Detect which cell encompasses the target text, then output its (X, Y) center coordinate. 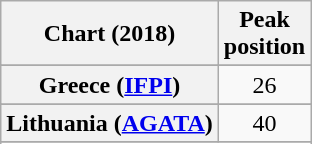
Greece (IFPI) (110, 85)
26 (264, 85)
40 (264, 123)
Peakposition (264, 34)
Chart (2018) (110, 34)
Lithuania (AGATA) (110, 123)
